Return [x, y] of the center of cell containing provided text 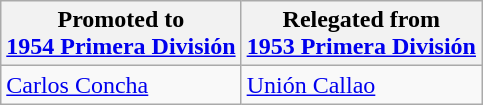
Carlos Concha [121, 85]
Unión Callao [361, 85]
Promoted to1954 Primera División [121, 34]
Relegated from1953 Primera División [361, 34]
